Extract the (x, y) coordinate from the center of the cell holding the provided text.  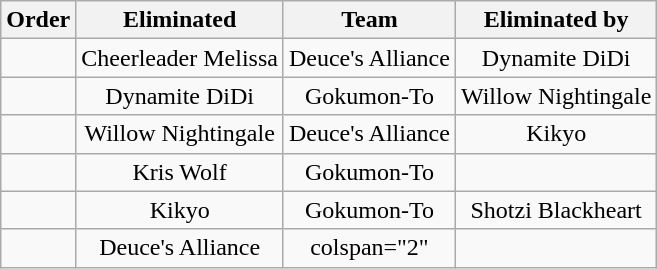
Shotzi Blackheart (556, 210)
Order (38, 20)
Eliminated by (556, 20)
Eliminated (180, 20)
Cheerleader Melissa (180, 58)
Team (369, 20)
Kris Wolf (180, 172)
colspan="2" (369, 248)
